Capture the cell that displays the provided text and extract its (X, Y) central coordinate. 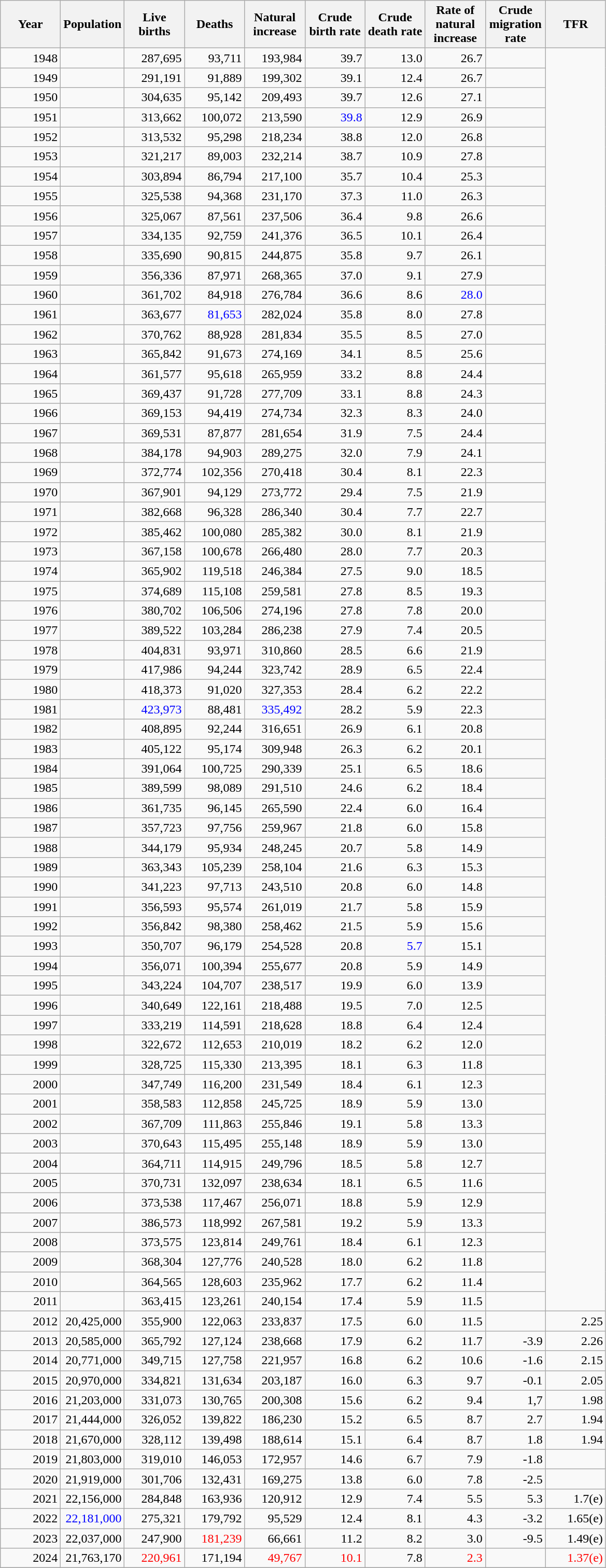
14.6 (335, 1459)
96,328 (215, 512)
86,794 (215, 176)
87,561 (215, 216)
373,538 (154, 1202)
11.2 (335, 1538)
2019 (31, 1459)
93,711 (215, 58)
17.9 (335, 1341)
255,846 (275, 1124)
TFR (575, 24)
130,765 (215, 1400)
369,153 (154, 413)
1.65(e) (575, 1518)
188,614 (275, 1439)
1988 (31, 847)
2013 (31, 1341)
274,734 (275, 413)
2018 (31, 1439)
1974 (31, 571)
289,275 (275, 453)
22,156,000 (92, 1499)
281,654 (275, 433)
344,179 (154, 847)
1949 (31, 78)
115,495 (215, 1143)
367,158 (154, 551)
2022 (31, 1518)
1979 (31, 670)
26.6 (455, 216)
1960 (31, 295)
1996 (31, 1005)
200,308 (275, 1400)
91,889 (215, 78)
341,223 (154, 887)
4.3 (455, 1518)
132,431 (215, 1479)
1976 (31, 611)
389,599 (154, 788)
418,373 (154, 690)
115,330 (215, 1065)
8.2 (395, 1538)
363,415 (154, 1301)
326,052 (154, 1420)
265,959 (275, 374)
2009 (31, 1262)
231,549 (275, 1084)
91,020 (215, 690)
91,673 (215, 354)
365,902 (154, 571)
20,585,000 (92, 1341)
21,670,000 (92, 1439)
28.4 (335, 690)
328,112 (154, 1439)
1993 (31, 946)
36.6 (335, 295)
26.8 (455, 137)
11.0 (395, 196)
11.7 (455, 1341)
2011 (31, 1301)
361,702 (154, 295)
2000 (31, 1084)
323,742 (275, 670)
313,662 (154, 117)
1990 (31, 887)
-9.5 (515, 1538)
2017 (31, 1420)
2.3 (455, 1558)
1962 (31, 334)
265,590 (275, 808)
18.6 (455, 768)
8.0 (395, 315)
1.37(e) (575, 1558)
285,382 (275, 531)
1982 (31, 729)
301,706 (154, 1479)
163,936 (215, 1499)
361,735 (154, 808)
319,010 (154, 1459)
343,224 (154, 986)
199,302 (275, 78)
17.4 (335, 1301)
111,863 (215, 1124)
356,593 (154, 907)
1.98 (575, 1400)
1966 (31, 413)
1984 (31, 768)
1.7(e) (575, 1499)
118,992 (215, 1222)
10.4 (395, 176)
19.5 (335, 1005)
20.0 (455, 611)
369,437 (154, 394)
186,230 (275, 1420)
9.1 (395, 275)
2.05 (575, 1380)
370,731 (154, 1183)
374,689 (154, 591)
88,928 (215, 334)
Year (31, 24)
2002 (31, 1124)
22.7 (455, 512)
1968 (31, 453)
3.0 (455, 1538)
21,444,000 (92, 1420)
287,695 (154, 58)
81,653 (215, 315)
235,962 (275, 1282)
100,080 (215, 531)
21.6 (335, 867)
243,510 (275, 887)
274,169 (275, 354)
1997 (31, 1025)
Deaths (215, 24)
114,591 (215, 1025)
1983 (31, 749)
255,148 (275, 1143)
8.3 (395, 413)
5.7 (395, 946)
1957 (31, 235)
20.1 (455, 749)
120,912 (275, 1499)
7.0 (395, 1005)
1992 (31, 927)
116,200 (215, 1084)
Crude death rate (395, 24)
38.8 (335, 137)
2004 (31, 1163)
94,419 (215, 413)
1954 (31, 176)
38.7 (335, 157)
89,003 (215, 157)
36.5 (335, 235)
92,759 (215, 235)
96,179 (215, 946)
254,528 (275, 946)
14.8 (455, 887)
16.4 (455, 808)
1951 (31, 117)
233,837 (275, 1321)
331,073 (154, 1400)
10.9 (395, 157)
11.4 (455, 1282)
417,986 (154, 670)
290,339 (275, 768)
333,219 (154, 1025)
95,574 (215, 907)
1975 (31, 591)
1959 (31, 275)
169,275 (275, 1479)
Crude birth rate (335, 24)
9.8 (395, 216)
35.5 (335, 334)
123,814 (215, 1242)
284,848 (154, 1499)
18.2 (335, 1045)
385,462 (154, 531)
1956 (31, 216)
95,174 (215, 749)
1981 (31, 709)
363,343 (154, 867)
313,532 (154, 137)
105,239 (215, 867)
405,122 (154, 749)
172,957 (275, 1459)
19.9 (335, 986)
361,577 (154, 374)
25.6 (455, 354)
127,758 (215, 1361)
15.8 (455, 828)
1964 (31, 374)
-3.2 (515, 1518)
349,715 (154, 1361)
17.5 (335, 1321)
286,238 (275, 631)
2010 (31, 1282)
247,900 (154, 1538)
25.1 (335, 768)
2.26 (575, 1341)
357,723 (154, 828)
1986 (31, 808)
1950 (31, 97)
1953 (31, 157)
423,973 (154, 709)
17.7 (335, 1282)
16.0 (335, 1380)
2015 (31, 1380)
255,677 (275, 966)
87,971 (215, 275)
291,510 (275, 788)
218,628 (275, 1025)
1967 (31, 433)
8.6 (395, 295)
26.4 (455, 235)
364,711 (154, 1163)
27.0 (455, 334)
241,376 (275, 235)
334,821 (154, 1380)
1978 (31, 650)
91,728 (215, 394)
94,903 (215, 453)
92,244 (215, 729)
2020 (31, 1479)
1985 (31, 788)
2012 (31, 1321)
249,796 (275, 1163)
1973 (31, 551)
340,649 (154, 1005)
Population (92, 24)
100,394 (215, 966)
238,668 (275, 1341)
84,918 (215, 295)
103,284 (215, 631)
87,877 (215, 433)
248,245 (275, 847)
325,538 (154, 196)
33.1 (335, 394)
32.3 (335, 413)
220,961 (154, 1558)
-1.6 (515, 1361)
128,603 (215, 1282)
95,529 (275, 1518)
334,135 (154, 235)
37.0 (335, 275)
240,154 (275, 1301)
335,690 (154, 255)
29.4 (335, 492)
218,488 (275, 1005)
246,384 (275, 571)
-1.8 (515, 1459)
16.8 (335, 1361)
1987 (31, 828)
24.0 (455, 413)
13.8 (335, 1479)
146,053 (215, 1459)
1999 (31, 1065)
286,340 (275, 512)
1955 (31, 196)
193,984 (275, 58)
1991 (31, 907)
5.3 (515, 1499)
115,108 (215, 591)
34.1 (335, 354)
2006 (31, 1202)
1994 (31, 966)
15.9 (455, 907)
94,368 (215, 196)
249,761 (275, 1242)
12.6 (395, 97)
94,129 (215, 492)
171,194 (215, 1558)
231,170 (275, 196)
19.3 (455, 591)
281,834 (275, 334)
100,725 (215, 768)
2007 (31, 1222)
9.4 (455, 1400)
261,019 (275, 907)
31.9 (335, 433)
363,677 (154, 315)
97,756 (215, 828)
131,634 (215, 1380)
2005 (31, 1183)
245,725 (275, 1104)
364,565 (154, 1282)
1948 (31, 58)
30.0 (335, 531)
321,217 (154, 157)
273,772 (275, 492)
2.7 (515, 1420)
-3.9 (515, 1341)
2003 (31, 1143)
2.15 (575, 1361)
356,842 (154, 927)
36.4 (335, 216)
39.8 (335, 117)
98,380 (215, 927)
368,304 (154, 1262)
356,071 (154, 966)
267,581 (275, 1222)
6.6 (395, 650)
21,203,000 (92, 1400)
355,900 (154, 1321)
304,635 (154, 97)
139,822 (215, 1420)
21,763,170 (92, 1558)
258,462 (275, 927)
1965 (31, 394)
203,187 (275, 1380)
373,575 (154, 1242)
382,668 (154, 512)
238,634 (275, 1183)
213,590 (275, 117)
88,481 (215, 709)
Natural increase (275, 24)
22.2 (455, 690)
12.5 (455, 1005)
13.9 (455, 986)
37.3 (335, 196)
367,901 (154, 492)
365,792 (154, 1341)
328,725 (154, 1065)
100,678 (215, 551)
404,831 (154, 650)
322,672 (154, 1045)
2021 (31, 1499)
369,531 (154, 433)
209,493 (275, 97)
1971 (31, 512)
2014 (31, 1361)
Live births (154, 24)
35.7 (335, 176)
106,506 (215, 611)
2024 (31, 1558)
276,784 (275, 295)
20,425,000 (92, 1321)
18.0 (335, 1262)
49,767 (275, 1558)
356,336 (154, 275)
21.5 (335, 927)
386,573 (154, 1222)
112,858 (215, 1104)
20.5 (455, 631)
2008 (31, 1242)
20.3 (455, 551)
232,214 (275, 157)
11.6 (455, 1183)
1961 (31, 315)
181,239 (215, 1538)
28.2 (335, 709)
20,970,000 (92, 1380)
327,353 (275, 690)
259,581 (275, 591)
1980 (31, 690)
237,506 (275, 216)
238,517 (275, 986)
1977 (31, 631)
213,395 (275, 1065)
Rate of natural increase (455, 24)
282,024 (275, 315)
291,191 (154, 78)
21,919,000 (92, 1479)
21.7 (335, 907)
179,792 (215, 1518)
1,7 (515, 1400)
132,097 (215, 1183)
139,498 (215, 1439)
335,492 (275, 709)
19.2 (335, 1222)
218,234 (275, 137)
1998 (31, 1045)
21,803,000 (92, 1459)
274,196 (275, 611)
2001 (31, 1104)
10.6 (455, 1361)
123,261 (215, 1301)
95,142 (215, 97)
350,707 (154, 946)
370,643 (154, 1143)
28.9 (335, 670)
26.1 (455, 255)
12.7 (455, 1163)
384,178 (154, 453)
95,618 (215, 374)
112,653 (215, 1045)
1958 (31, 255)
367,709 (154, 1124)
266,480 (275, 551)
370,762 (154, 334)
15.2 (335, 1420)
21.8 (335, 828)
122,161 (215, 1005)
221,957 (275, 1361)
372,774 (154, 472)
256,071 (275, 1202)
268,365 (275, 275)
1995 (31, 986)
408,895 (154, 729)
389,522 (154, 631)
27.5 (335, 571)
310,860 (275, 650)
1989 (31, 867)
2023 (31, 1538)
347,749 (154, 1084)
309,948 (275, 749)
1969 (31, 472)
5.5 (455, 1499)
1963 (31, 354)
98,089 (215, 788)
Crude migration rate (515, 24)
24.3 (455, 394)
259,967 (275, 828)
1.8 (515, 1439)
32.0 (335, 453)
325,067 (154, 216)
-0.1 (515, 1380)
104,707 (215, 986)
122,063 (215, 1321)
1.49(e) (575, 1538)
19.1 (335, 1124)
127,124 (215, 1341)
22,037,000 (92, 1538)
119,518 (215, 571)
2.25 (575, 1321)
2016 (31, 1400)
6.7 (395, 1459)
217,100 (275, 176)
-2.5 (515, 1479)
96,145 (215, 808)
15.3 (455, 867)
90,815 (215, 255)
95,934 (215, 847)
39.1 (335, 78)
24.6 (335, 788)
24.1 (455, 453)
66,661 (275, 1538)
100,072 (215, 117)
277,709 (275, 394)
9.0 (395, 571)
33.2 (335, 374)
275,321 (154, 1518)
1972 (31, 531)
94,244 (215, 670)
358,583 (154, 1104)
380,702 (154, 611)
93,971 (215, 650)
316,651 (275, 729)
244,875 (275, 255)
270,418 (275, 472)
1952 (31, 137)
114,915 (215, 1163)
210,019 (275, 1045)
97,713 (215, 887)
303,894 (154, 176)
25.3 (455, 176)
20,771,000 (92, 1361)
391,064 (154, 768)
27.1 (455, 97)
28.5 (335, 650)
20.7 (335, 847)
1970 (31, 492)
95,298 (215, 137)
102,356 (215, 472)
365,842 (154, 354)
117,467 (215, 1202)
127,776 (215, 1262)
258,104 (275, 867)
22,181,000 (92, 1518)
240,528 (275, 1262)
